Identify which cell holds the provided text, then report its [x, y] central coordinate. 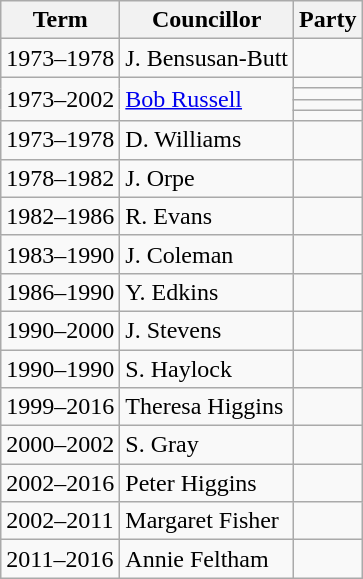
1990–2000 [60, 330]
S. Haylock [207, 369]
Y. Edkins [207, 292]
Annie Feltham [207, 559]
S. Gray [207, 445]
J. Orpe [207, 178]
1973–2002 [60, 99]
J. Stevens [207, 330]
Bob Russell [207, 99]
2011–2016 [60, 559]
1982–1986 [60, 216]
2002–2011 [60, 521]
J. Bensusan-Butt [207, 58]
2000–2002 [60, 445]
1986–1990 [60, 292]
R. Evans [207, 216]
1978–1982 [60, 178]
Margaret Fisher [207, 521]
Party [328, 20]
Councillor [207, 20]
1990–1990 [60, 369]
Theresa Higgins [207, 407]
2002–2016 [60, 483]
Peter Higgins [207, 483]
J. Coleman [207, 254]
1983–1990 [60, 254]
Term [60, 20]
1999–2016 [60, 407]
D. Williams [207, 140]
